Provide the (x, y) coordinate of the cell's center where the given text is located.  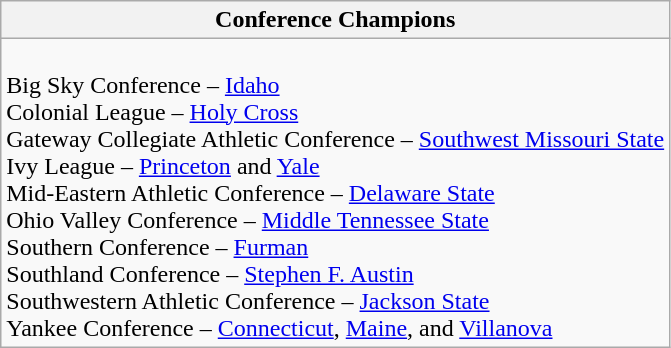
Conference Champions (336, 20)
